For the text-containing cell, return its midpoint in (x, y) coordinate format. 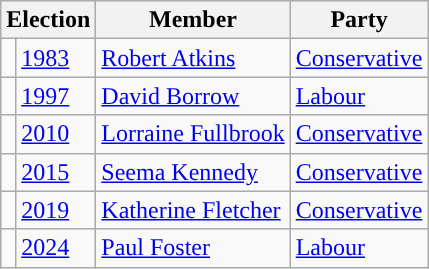
2015 (56, 172)
1983 (56, 58)
2024 (56, 248)
Lorraine Fullbrook (193, 134)
David Borrow (193, 96)
1997 (56, 96)
Election (48, 20)
Paul Foster (193, 248)
Robert Atkins (193, 58)
Katherine Fletcher (193, 210)
Seema Kennedy (193, 172)
Member (193, 20)
Party (359, 20)
2019 (56, 210)
2010 (56, 134)
